Output the (X, Y) coordinate of the center of the cell containing the given text.  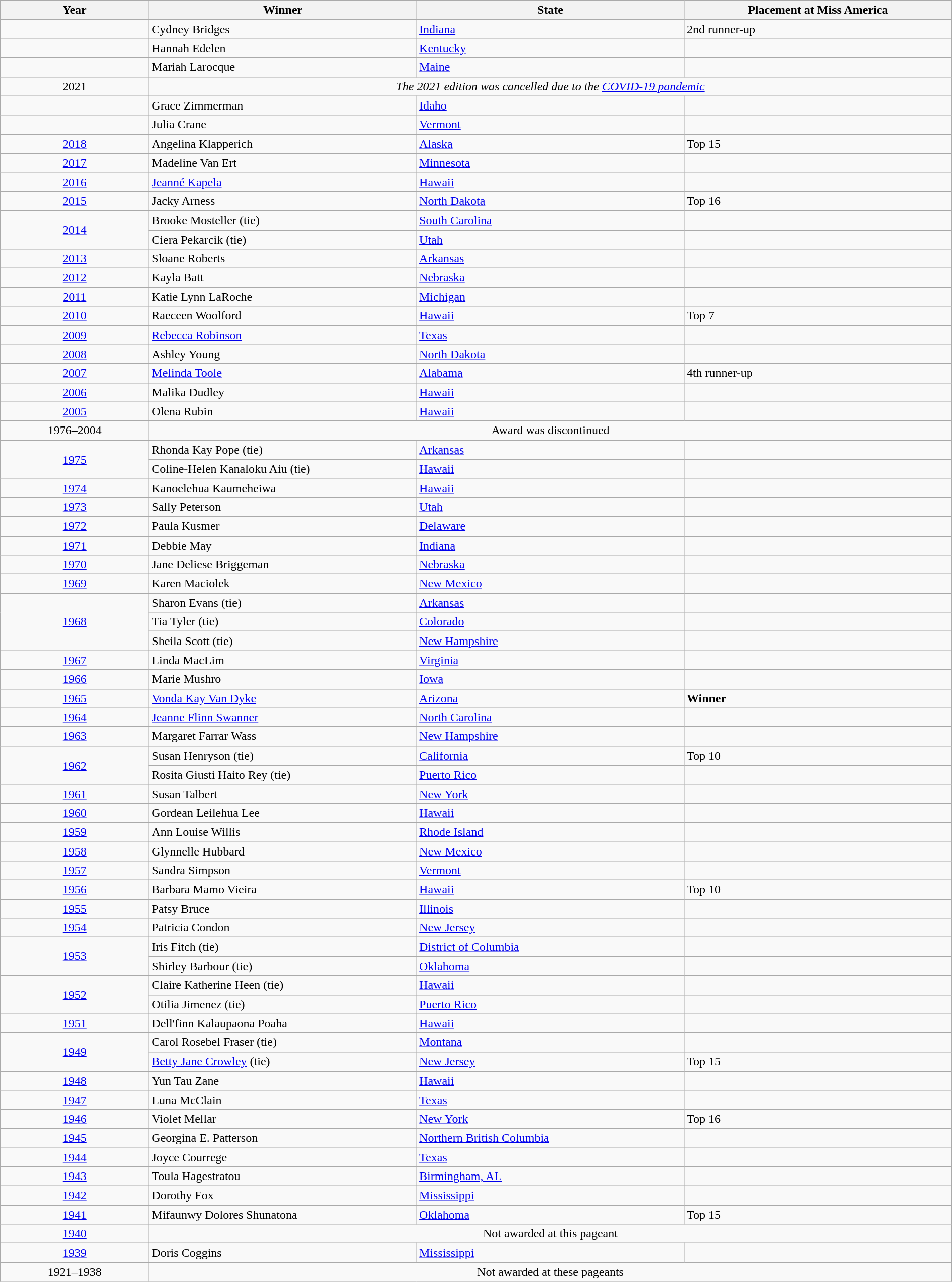
2008 (75, 354)
Malika Dudley (283, 392)
Luna McClain (283, 1100)
1973 (75, 507)
1959 (75, 832)
1962 (75, 765)
Katie Lynn LaRoche (283, 297)
Ciera Pekarcik (tie) (283, 240)
Michigan (550, 297)
Sally Peterson (283, 507)
2021 (75, 86)
Linda MacLim (283, 660)
1948 (75, 1081)
1942 (75, 1196)
Minnesota (550, 163)
2012 (75, 278)
1949 (75, 1052)
1969 (75, 584)
1966 (75, 679)
Melinda Toole (283, 373)
Jeanne Flinn Swanner (283, 717)
2011 (75, 297)
1961 (75, 794)
Illinois (550, 909)
Georgina E. Patterson (283, 1138)
Julia Crane (283, 125)
1963 (75, 736)
District of Columbia (550, 947)
1976–2004 (75, 431)
1952 (75, 995)
2009 (75, 335)
Sandra Simpson (283, 871)
Paula Kusmer (283, 526)
Violet Mellar (283, 1119)
Jane Deliese Briggeman (283, 565)
The 2021 edition was cancelled due to the COVID-19 pandemic (550, 86)
Iowa (550, 679)
4th runner-up (817, 373)
Arizona (550, 698)
1960 (75, 813)
Raeceen Woolford (283, 316)
Not awarded at this pageant (550, 1234)
Virginia (550, 660)
Patricia Condon (283, 928)
Patsy Bruce (283, 909)
Kentucky (550, 48)
Montana (550, 1042)
1921–1938 (75, 1272)
1946 (75, 1119)
Susan Henryson (tie) (283, 756)
2007 (75, 373)
2017 (75, 163)
Ashley Young (283, 354)
1943 (75, 1177)
2nd runner-up (817, 29)
2006 (75, 392)
Betty Jane Crowley (tie) (283, 1061)
Maine (550, 67)
Birmingham, AL (550, 1177)
Rebecca Robinson (283, 335)
Cydney Bridges (283, 29)
2014 (75, 230)
Northern British Columbia (550, 1138)
Colorado (550, 622)
1956 (75, 890)
Kanoelehua Kaumeheiwa (283, 488)
North Carolina (550, 717)
Rosita Giusti Haito Rey (tie) (283, 775)
1957 (75, 871)
South Carolina (550, 220)
1958 (75, 851)
Angelina Klapperich (283, 144)
1951 (75, 1023)
Sheila Scott (tie) (283, 641)
State (550, 10)
Otilia Jimenez (tie) (283, 1004)
Coline-Helen Kanaloku Aiu (tie) (283, 469)
1953 (75, 956)
Doris Coggins (283, 1253)
Dell'finn Kalaupaona Poaha (283, 1023)
2018 (75, 144)
Yun Tau Zane (283, 1081)
Gordean Leilehua Lee (283, 813)
Vonda Kay Van Dyke (283, 698)
Top 7 (817, 316)
Margaret Farrar Wass (283, 736)
Idaho (550, 105)
Tia Tyler (tie) (283, 622)
1970 (75, 565)
Not awarded at these pageants (550, 1272)
1954 (75, 928)
1940 (75, 1234)
Barbara Mamo Vieira (283, 890)
Susan Talbert (283, 794)
1968 (75, 622)
Toula Hagestratou (283, 1177)
Jeanné Kapela (283, 182)
1939 (75, 1253)
Ann Louise Willis (283, 832)
1945 (75, 1138)
Shirley Barbour (tie) (283, 966)
1971 (75, 545)
Mifaunwy Dolores Shunatona (283, 1215)
1947 (75, 1100)
Grace Zimmerman (283, 105)
Olena Rubin (283, 411)
Alabama (550, 373)
Rhonda Kay Pope (tie) (283, 450)
Madeline Van Ert (283, 163)
1972 (75, 526)
Jacky Arness (283, 201)
Karen Maciolek (283, 584)
Rhode Island (550, 832)
Brooke Mosteller (tie) (283, 220)
1975 (75, 459)
Award was discontinued (550, 431)
1941 (75, 1215)
1974 (75, 488)
Mariah Larocque (283, 67)
Sloane Roberts (283, 259)
Claire Katherine Heen (tie) (283, 985)
Debbie May (283, 545)
1964 (75, 717)
2013 (75, 259)
California (550, 756)
Hannah Edelen (283, 48)
Carol Rosebel Fraser (tie) (283, 1042)
1955 (75, 909)
2005 (75, 411)
Glynnelle Hubbard (283, 851)
1965 (75, 698)
Placement at Miss America (817, 10)
Sharon Evans (tie) (283, 603)
Joyce Courrege (283, 1157)
Kayla Batt (283, 278)
Year (75, 10)
2015 (75, 201)
Delaware (550, 526)
1944 (75, 1157)
Dorothy Fox (283, 1196)
Alaska (550, 144)
Iris Fitch (tie) (283, 947)
2010 (75, 316)
1967 (75, 660)
Marie Mushro (283, 679)
2016 (75, 182)
